Identify which cell holds the provided text, then report its [X, Y] central coordinate. 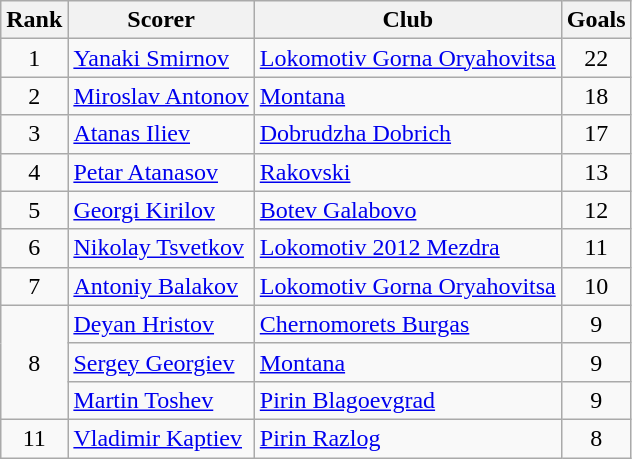
Georgi Kirilov [161, 210]
Deyan Hristov [161, 324]
22 [596, 58]
Lokomotiv 2012 Mezdra [408, 248]
Yanaki Smirnov [161, 58]
Antoniy Balakov [161, 286]
Petar Atanasov [161, 172]
Nikolay Tsvetkov [161, 248]
Chernomorets Burgas [408, 324]
Miroslav Antonov [161, 96]
Club [408, 20]
3 [34, 134]
Pirin Razlog [408, 438]
Scorer [161, 20]
5 [34, 210]
Rakovski [408, 172]
Sergey Georgiev [161, 362]
6 [34, 248]
18 [596, 96]
7 [34, 286]
Pirin Blagoevgrad [408, 400]
4 [34, 172]
Rank [34, 20]
12 [596, 210]
Botev Galabovo [408, 210]
Goals [596, 20]
Martin Toshev [161, 400]
1 [34, 58]
Atanas Iliev [161, 134]
10 [596, 286]
2 [34, 96]
13 [596, 172]
Dobrudzha Dobrich [408, 134]
17 [596, 134]
Vladimir Kaptiev [161, 438]
